For the text-containing cell, return its midpoint in [X, Y] coordinate format. 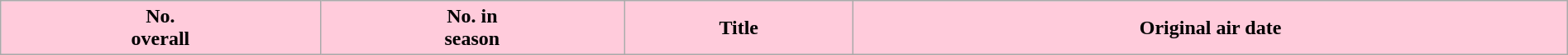
Title [739, 28]
Original air date [1211, 28]
No. inseason [472, 28]
No.overall [160, 28]
